Identify which cell holds the provided text, then report its [X, Y] central coordinate. 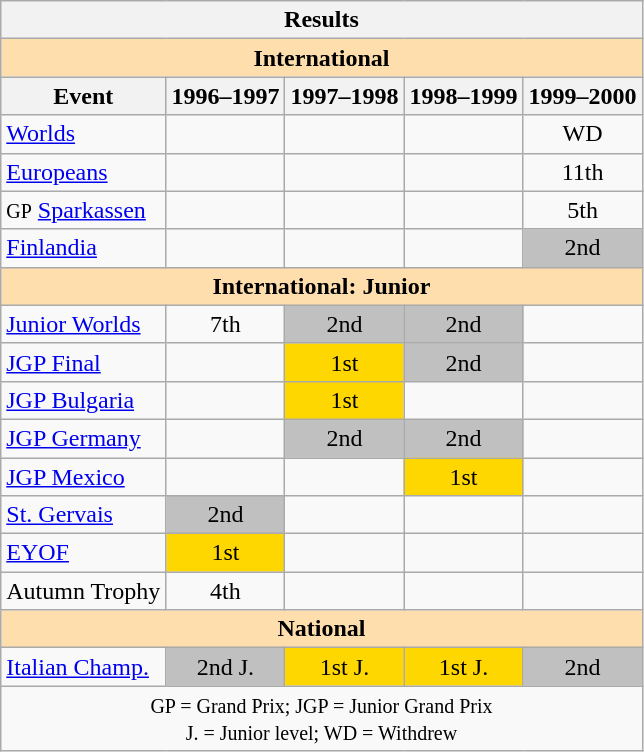
JGP Final [84, 362]
Autumn Trophy [84, 591]
2nd J. [226, 667]
St. Gervais [84, 515]
International [322, 58]
EYOF [84, 553]
Europeans [84, 172]
Italian Champ. [84, 667]
7th [226, 324]
4th [226, 591]
5th [582, 210]
GP = Grand Prix; JGP = Junior Grand Prix J. = Junior level; WD = Withdrew [322, 718]
National [322, 629]
JGP Bulgaria [84, 400]
1996–1997 [226, 96]
1997–1998 [344, 96]
WD [582, 134]
GP Sparkassen [84, 210]
JGP Germany [84, 438]
11th [582, 172]
Results [322, 20]
Event [84, 96]
Finlandia [84, 248]
1999–2000 [582, 96]
Junior Worlds [84, 324]
Worlds [84, 134]
International: Junior [322, 286]
JGP Mexico [84, 477]
1998–1999 [464, 96]
